Return [X, Y] of the center of cell containing provided text 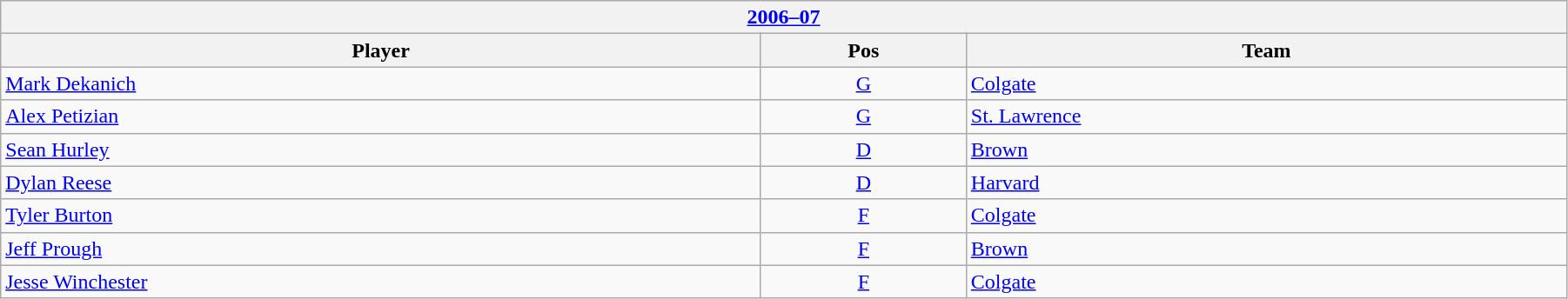
2006–07 [784, 17]
Pos [863, 50]
Alex Petizian [381, 116]
Jeff Prough [381, 249]
Sean Hurley [381, 149]
Tyler Burton [381, 216]
Dylan Reese [381, 183]
St. Lawrence [1266, 116]
Team [1266, 50]
Player [381, 50]
Jesse Winchester [381, 282]
Mark Dekanich [381, 83]
Harvard [1266, 183]
